Capture the cell that displays the provided text and extract its [X, Y] central coordinate. 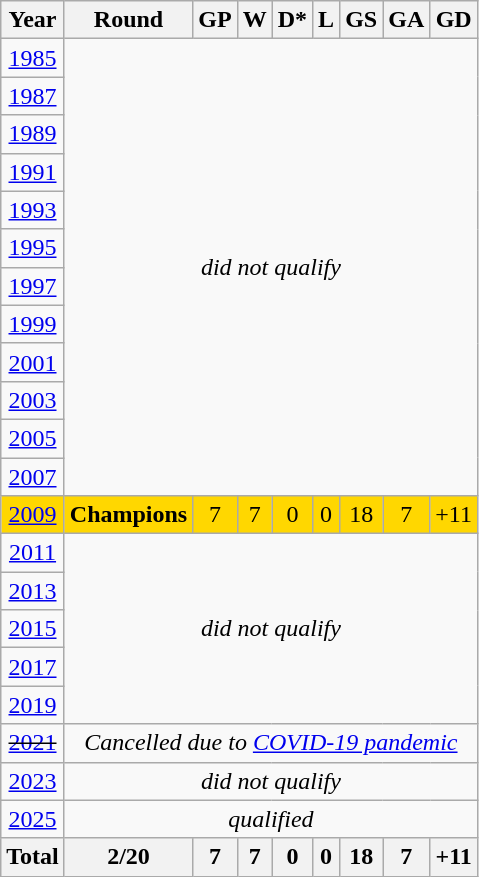
W [254, 20]
1987 [33, 96]
GS [362, 20]
Champions [128, 515]
2/20 [128, 857]
1995 [33, 248]
1997 [33, 286]
2015 [33, 629]
2003 [33, 400]
2025 [33, 819]
Cancelled due to COVID-19 pandemic [270, 743]
2009 [33, 515]
1985 [33, 58]
2013 [33, 591]
1989 [33, 134]
GA [406, 20]
1993 [33, 210]
L [326, 20]
Year [33, 20]
qualified [270, 819]
GP [215, 20]
1991 [33, 172]
2005 [33, 438]
GD [454, 20]
Round [128, 20]
2007 [33, 477]
2021 [33, 743]
2001 [33, 362]
2011 [33, 553]
Total [33, 857]
2023 [33, 781]
2017 [33, 667]
D* [292, 20]
1999 [33, 324]
2019 [33, 705]
